From the cell containing the given text, extract its center point as [X, Y] coordinate. 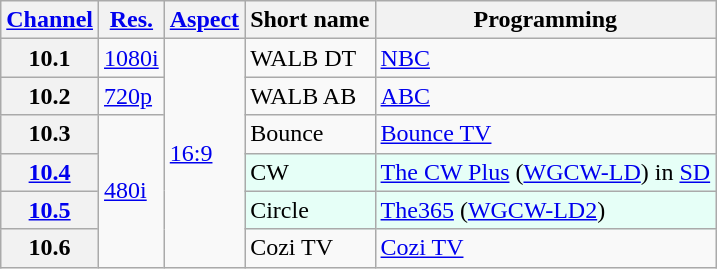
WALB DT [310, 58]
NBC [546, 58]
Short name [310, 20]
The365 (WGCW-LD2) [546, 210]
10.5 [50, 210]
10.3 [50, 134]
Aspect [204, 20]
The CW Plus (WGCW-LD) in SD [546, 172]
Bounce [310, 134]
1080i [132, 58]
Circle [310, 210]
480i [132, 191]
Bounce TV [546, 134]
10.4 [50, 172]
Channel [50, 20]
CW [310, 172]
Res. [132, 20]
ABC [546, 96]
10.2 [50, 96]
10.6 [50, 248]
720p [132, 96]
Programming [546, 20]
10.1 [50, 58]
16:9 [204, 153]
WALB AB [310, 96]
